Locate the cell with the specified text and output its [x, y] center coordinate. 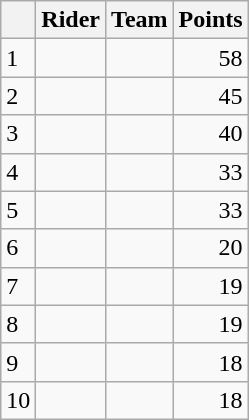
1 [18, 58]
20 [210, 248]
10 [18, 400]
Rider [71, 20]
7 [18, 286]
3 [18, 134]
6 [18, 248]
58 [210, 58]
45 [210, 96]
5 [18, 210]
8 [18, 324]
40 [210, 134]
4 [18, 172]
9 [18, 362]
Points [210, 20]
Team [140, 20]
2 [18, 96]
